Pinpoint the cell where the given text exists, returning its (X, Y) midpoint coordinate. 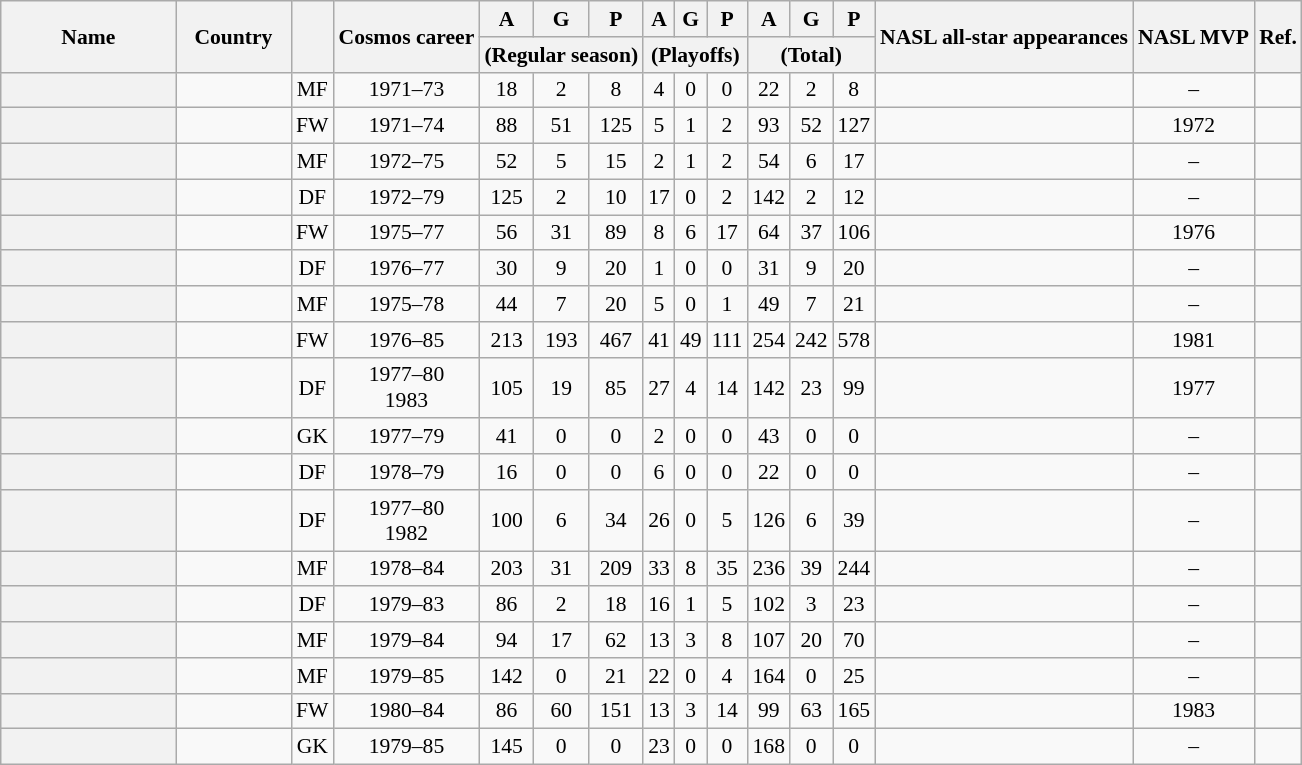
1972 (1194, 126)
(Total) (811, 55)
127 (854, 126)
70 (854, 640)
37 (812, 233)
1976–77 (407, 269)
Name (88, 36)
(Regular season) (561, 55)
33 (659, 569)
NASL MVP (1194, 36)
168 (768, 747)
64 (768, 233)
467 (616, 340)
56 (506, 233)
164 (768, 676)
1977–79 (407, 437)
102 (768, 605)
1975–77 (407, 233)
30 (506, 269)
1979–83 (407, 605)
89 (616, 233)
1978–79 (407, 472)
111 (728, 340)
165 (854, 711)
100 (506, 520)
1981 (1194, 340)
Country (234, 36)
35 (728, 569)
1977–801983 (407, 388)
NASL all-star appearances (1004, 36)
43 (768, 437)
1977–801982 (407, 520)
1978–84 (407, 569)
60 (562, 711)
26 (659, 520)
1980–84 (407, 711)
85 (616, 388)
242 (812, 340)
93 (768, 126)
94 (506, 640)
1972–79 (407, 197)
1971–74 (407, 126)
578 (854, 340)
1975–78 (407, 304)
15 (616, 162)
236 (768, 569)
1972–75 (407, 162)
209 (616, 569)
105 (506, 388)
193 (562, 340)
54 (768, 162)
Cosmos career (407, 36)
244 (854, 569)
12 (854, 197)
19 (562, 388)
213 (506, 340)
106 (854, 233)
203 (506, 569)
1979–84 (407, 640)
10 (616, 197)
1971–73 (407, 90)
151 (616, 711)
1977 (1194, 388)
254 (768, 340)
(Playoffs) (695, 55)
63 (812, 711)
34 (616, 520)
27 (659, 388)
107 (768, 640)
Ref. (1278, 36)
44 (506, 304)
1983 (1194, 711)
126 (768, 520)
88 (506, 126)
51 (562, 126)
62 (616, 640)
145 (506, 747)
1976 (1194, 233)
25 (854, 676)
1976–85 (407, 340)
